Identify which cell holds the provided text, then report its [X, Y] central coordinate. 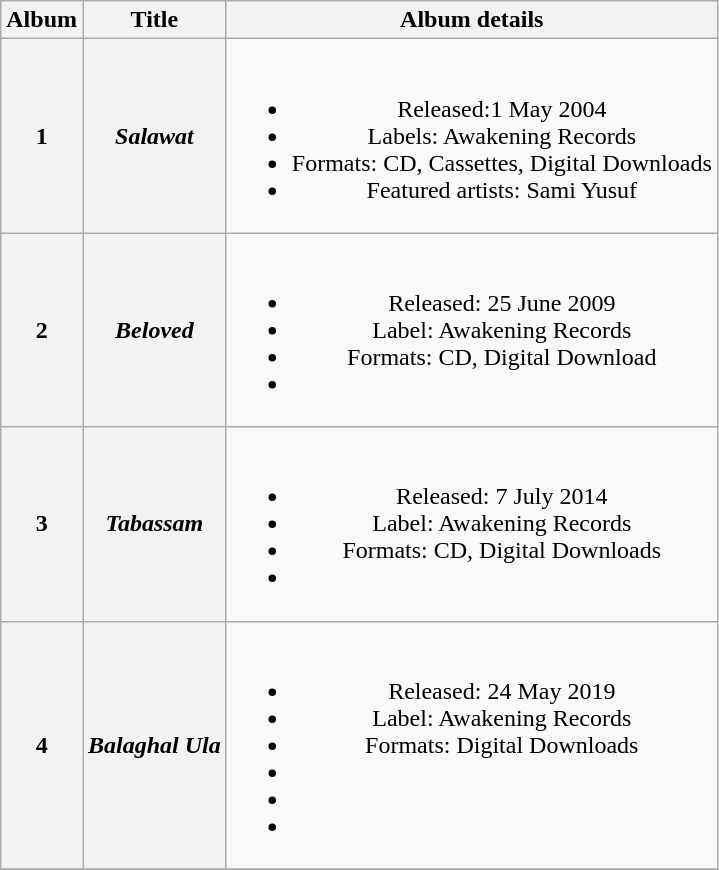
Album [42, 20]
Tabassam [154, 524]
Title [154, 20]
Released: 24 May 2019Label: Awakening RecordsFormats: Digital Downloads [472, 745]
Balaghal Ula [154, 745]
Beloved [154, 330]
Released:1 May 2004Labels: Awakening RecordsFormats: CD, Cassettes, Digital DownloadsFeatured artists: Sami Yusuf [472, 136]
4 [42, 745]
1 [42, 136]
2 [42, 330]
Album details [472, 20]
Salawat [154, 136]
Released: 25 June 2009Label: Awakening RecordsFormats: CD, Digital Download [472, 330]
3 [42, 524]
Released: 7 July 2014Label: Awakening RecordsFormats: CD, Digital Downloads [472, 524]
